Pinpoint the cell where the given text exists, returning its [x, y] midpoint coordinate. 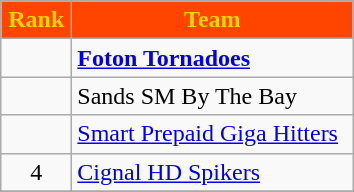
Foton Tornadoes [212, 58]
Rank [36, 20]
Smart Prepaid Giga Hitters [212, 134]
4 [36, 172]
Cignal HD Spikers [212, 172]
Team [212, 20]
Sands SM By The Bay [212, 96]
